Locate the cell with the specified text and output its [X, Y] center coordinate. 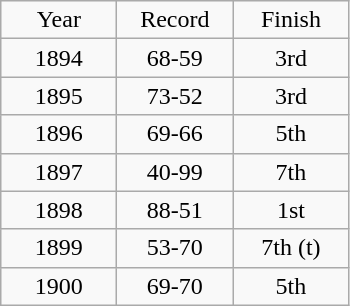
7th (t) [291, 248]
Finish [291, 20]
73-52 [175, 96]
7th [291, 172]
1900 [59, 286]
1898 [59, 210]
1896 [59, 134]
88-51 [175, 210]
53-70 [175, 248]
Record [175, 20]
68-59 [175, 58]
1899 [59, 248]
1895 [59, 96]
1897 [59, 172]
1st [291, 210]
Year [59, 20]
1894 [59, 58]
69-70 [175, 286]
40-99 [175, 172]
69-66 [175, 134]
